Output the [X, Y] coordinate of the center of the cell containing the given text.  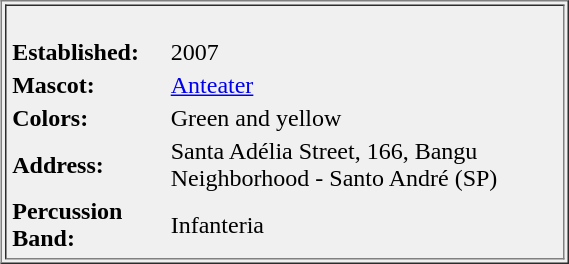
Infanteria [364, 224]
Green and yellow [364, 119]
Colors: [89, 119]
Mascot: [89, 85]
Percussion Band: [89, 224]
Santa Adélia Street, 166, Bangu Neighborhood - Santo André (SP) [364, 164]
Address: [89, 164]
2007 [364, 53]
Established: [89, 53]
Anteater [364, 85]
